Extract the [X, Y] coordinate from the center of the cell holding the provided text.  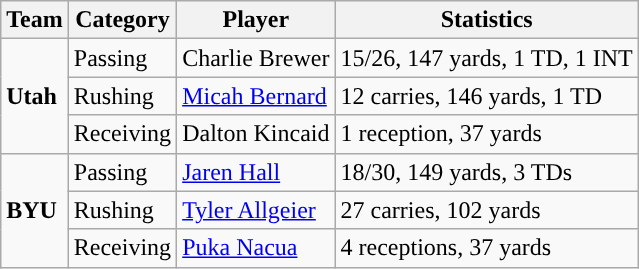
Utah [35, 96]
Jaren Hall [256, 172]
Charlie Brewer [256, 58]
Tyler Allgeier [256, 210]
15/26, 147 yards, 1 TD, 1 INT [486, 58]
27 carries, 102 yards [486, 210]
Statistics [486, 20]
BYU [35, 210]
Micah Bernard [256, 96]
12 carries, 146 yards, 1 TD [486, 96]
18/30, 149 yards, 3 TDs [486, 172]
Player [256, 20]
Puka Nacua [256, 248]
Category [122, 20]
Team [35, 20]
4 receptions, 37 yards [486, 248]
1 reception, 37 yards [486, 134]
Dalton Kincaid [256, 134]
